Capture the cell that displays the provided text and extract its [x, y] central coordinate. 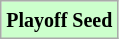
Playoff Seed [60, 20]
